Find where the given text appears and provide that cell's center as (X, Y) coordinate. 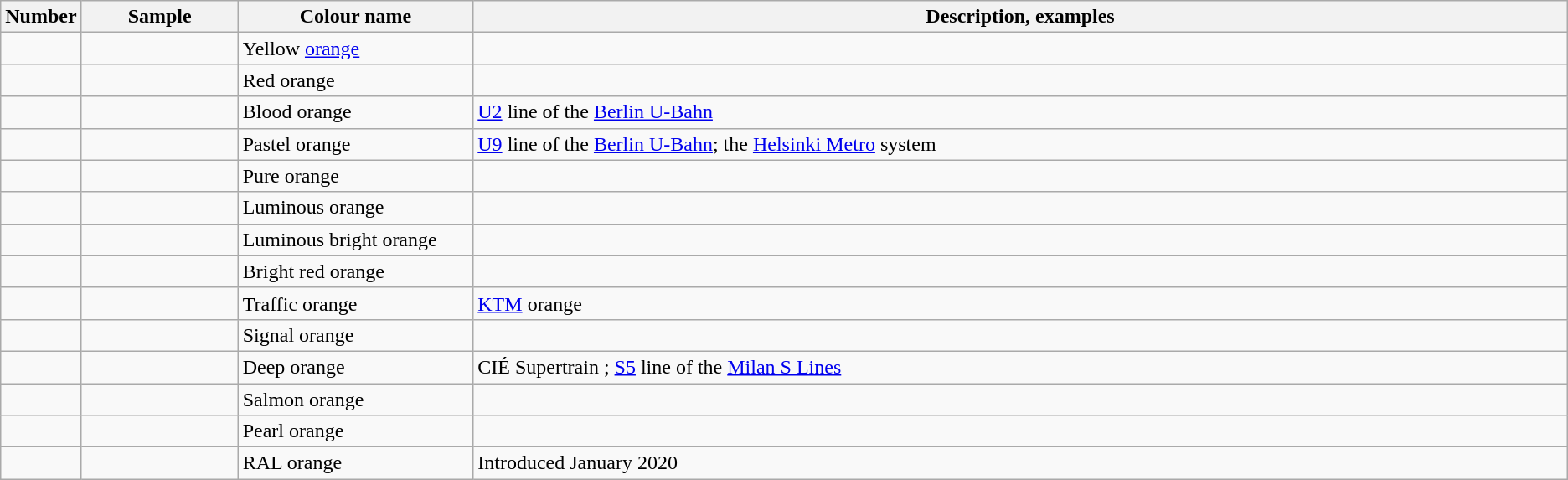
U9 line of the Berlin U-Bahn; the Helsinki Metro system (1020, 144)
U2 line of the Berlin U-Bahn (1020, 112)
Number (41, 17)
Deep orange (355, 367)
Pure orange (355, 176)
Bright red orange (355, 271)
Luminous bright orange (355, 240)
Red orange (355, 80)
Salmon orange (355, 400)
Signal orange (355, 335)
Pastel orange (355, 144)
Pearl orange (355, 431)
KTM orange (1020, 303)
Traffic orange (355, 303)
CIÉ Supertrain ; S5 line of the Milan S Lines (1020, 367)
Description, examples (1020, 17)
RAL orange (355, 463)
Luminous orange (355, 208)
Blood orange (355, 112)
Colour name (355, 17)
Introduced January 2020 (1020, 463)
Sample (159, 17)
Yellow orange (355, 49)
